Scan for the cell matching the given text and deliver its [X, Y] coordinate at center. 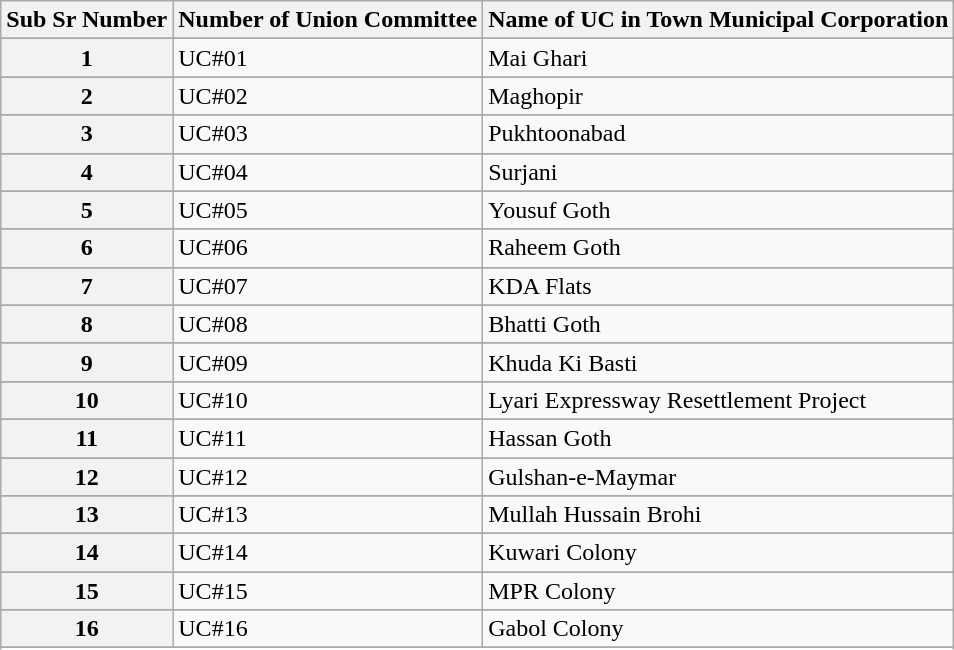
UC#04 [328, 172]
1 [87, 58]
UC#15 [328, 591]
UC#08 [328, 324]
6 [87, 248]
UC#13 [328, 515]
Pukhtoonabad [718, 134]
UC#14 [328, 553]
Mullah Hussain Brohi [718, 515]
16 [87, 629]
7 [87, 286]
MPR Colony [718, 591]
15 [87, 591]
Gulshan-e-Maymar [718, 477]
UC#01 [328, 58]
Name of UC in Town Municipal Corporation [718, 20]
14 [87, 553]
UC#11 [328, 438]
2 [87, 96]
4 [87, 172]
Gabol Colony [718, 629]
Yousuf Goth [718, 210]
Lyari Expressway Resettlement Project [718, 400]
Number of Union Committee [328, 20]
KDA Flats [718, 286]
3 [87, 134]
Sub Sr Number [87, 20]
UC#06 [328, 248]
9 [87, 362]
UC#05 [328, 210]
Bhatti Goth [718, 324]
8 [87, 324]
Hassan Goth [718, 438]
UC#03 [328, 134]
11 [87, 438]
13 [87, 515]
Kuwari Colony [718, 553]
Mai Ghari [718, 58]
Khuda Ki Basti [718, 362]
UC#16 [328, 629]
12 [87, 477]
UC#12 [328, 477]
UC#09 [328, 362]
Surjani [718, 172]
UC#07 [328, 286]
10 [87, 400]
Maghopir [718, 96]
UC#02 [328, 96]
UC#10 [328, 400]
Raheem Goth [718, 248]
5 [87, 210]
